Output the (X, Y) coordinate of the center of the cell containing the given text.  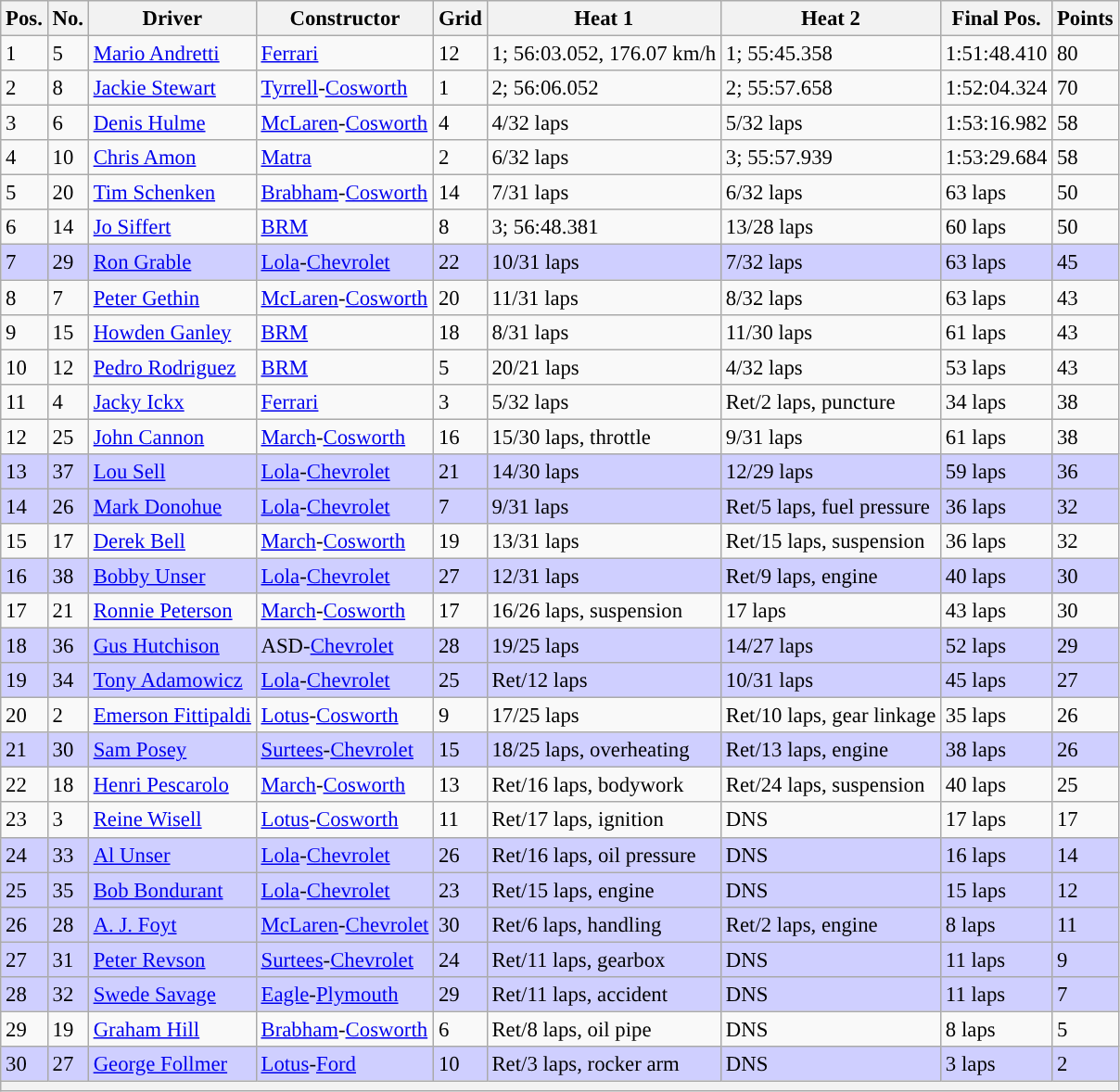
8/32 laps (831, 298)
Al Unser (172, 855)
Ret/5 laps, fuel pressure (831, 506)
45 laps (997, 680)
John Cannon (172, 437)
35 laps (997, 716)
Ret/11 laps, accident (604, 995)
Pedro Rodriguez (172, 367)
20/21 laps (604, 367)
Ron Grable (172, 262)
Ret/2 laps, engine (831, 924)
Ret/9 laps, engine (831, 576)
38 laps (997, 750)
Jacky Ickx (172, 401)
Tyrrell-Cosworth (345, 88)
Derek Bell (172, 541)
Ret/10 laps, gear linkage (831, 716)
Ret/12 laps (604, 680)
Sam Posey (172, 750)
Ret/3 laps, rocker arm (604, 1064)
37 (68, 472)
Ronnie Peterson (172, 611)
Final Pos. (997, 19)
Tony Adamowicz (172, 680)
34 (68, 680)
60 laps (997, 227)
Lotus-Ford (345, 1064)
Denis Hulme (172, 123)
11/31 laps (604, 298)
1:53:16.982 (997, 123)
Lou Sell (172, 472)
7/31 laps (604, 193)
Gus Hutchison (172, 646)
Ret/2 laps, puncture (831, 401)
43 laps (997, 611)
Graham Hill (172, 1029)
Bob Bondurant (172, 890)
35 (68, 890)
McLaren-Chevrolet (345, 924)
12/29 laps (831, 472)
Matra (345, 158)
Peter Gethin (172, 298)
8/31 laps (604, 332)
17/25 laps (604, 716)
3; 56:48.381 (604, 227)
14/27 laps (831, 646)
Driver (172, 19)
1:53:29.684 (997, 158)
45 (1085, 262)
13/31 laps (604, 541)
No. (68, 19)
Swede Savage (172, 995)
18/25 laps, overheating (604, 750)
Ret/8 laps, oil pipe (604, 1029)
15/30 laps, throttle (604, 437)
1; 55:45.358 (831, 54)
16/26 laps, suspension (604, 611)
Ret/13 laps, engine (831, 750)
Ret/15 laps, engine (604, 890)
34 laps (997, 401)
Ret/15 laps, suspension (831, 541)
31 (68, 959)
Tim Schenken (172, 193)
Heat 2 (831, 19)
Jackie Stewart (172, 88)
13/28 laps (831, 227)
7/32 laps (831, 262)
ASD-Chevrolet (345, 646)
11/30 laps (831, 332)
Howden Ganley (172, 332)
15 laps (997, 890)
Mario Andretti (172, 54)
George Follmer (172, 1064)
Jo Siffert (172, 227)
Reine Wisell (172, 820)
Ret/16 laps, oil pressure (604, 855)
Grid (460, 19)
80 (1085, 54)
2; 55:57.658 (831, 88)
Emerson Fittipaldi (172, 716)
1:51:48.410 (997, 54)
Henri Pescarolo (172, 785)
Ret/24 laps, suspension (831, 785)
3; 55:57.939 (831, 158)
Ret/11 laps, gearbox (604, 959)
59 laps (997, 472)
Peter Revson (172, 959)
Ret/16 laps, bodywork (604, 785)
14/30 laps (604, 472)
12/31 laps (604, 576)
Ret/6 laps, handling (604, 924)
Points (1085, 19)
Ret/17 laps, ignition (604, 820)
16 laps (997, 855)
53 laps (997, 367)
19/25 laps (604, 646)
Mark Donohue (172, 506)
Eagle-Plymouth (345, 995)
Bobby Unser (172, 576)
1; 56:03.052, 176.07 km/h (604, 54)
3 laps (997, 1064)
70 (1085, 88)
Heat 1 (604, 19)
52 laps (997, 646)
Chris Amon (172, 158)
Constructor (345, 19)
33 (68, 855)
A. J. Foyt (172, 924)
Pos. (24, 19)
1:52:04.324 (997, 88)
2; 56:06.052 (604, 88)
